Return [x, y] of the center of cell containing provided text 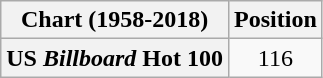
116 [276, 58]
Chart (1958-2018) [115, 20]
Position [276, 20]
US Billboard Hot 100 [115, 58]
